Identify which cell holds the provided text, then report its [x, y] central coordinate. 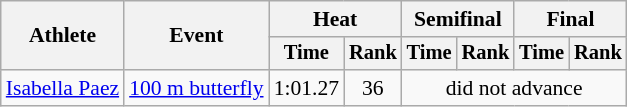
Event [196, 36]
100 m butterfly [196, 88]
did not advance [514, 88]
Heat [336, 19]
Final [570, 19]
Athlete [62, 36]
Isabella Paez [62, 88]
36 [373, 88]
1:01.27 [306, 88]
Semifinal [458, 19]
